Output the [x, y] coordinate of the center of the cell containing the given text.  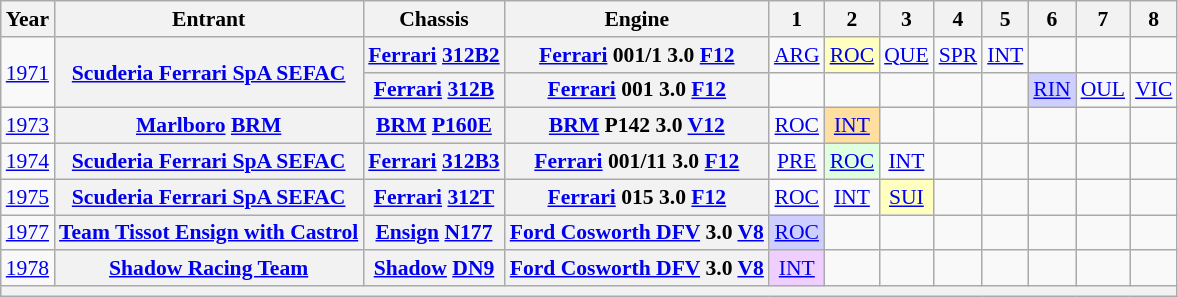
4 [958, 19]
Team Tissot Ensign with Castrol [208, 233]
1977 [28, 233]
1978 [28, 269]
1973 [28, 126]
PRE [797, 162]
Ensign N177 [434, 233]
BRM P160E [434, 126]
3 [906, 19]
OUL [1103, 90]
2 [852, 19]
1971 [28, 72]
Marlboro BRM [208, 126]
1974 [28, 162]
6 [1052, 19]
RIN [1052, 90]
Chassis [434, 19]
VIC [1154, 90]
Ferrari 312T [434, 197]
7 [1103, 19]
5 [1005, 19]
8 [1154, 19]
Engine [637, 19]
Ferrari 001/1 3.0 F12 [637, 55]
1 [797, 19]
BRM P142 3.0 V12 [637, 126]
SPR [958, 55]
Shadow DN9 [434, 269]
Ferrari 001/11 3.0 F12 [637, 162]
Shadow Racing Team [208, 269]
SUI [906, 197]
Ferrari 015 3.0 F12 [637, 197]
Ferrari 312B [434, 90]
Ferrari 312B2 [434, 55]
Ferrari 001 3.0 F12 [637, 90]
Ferrari 312B3 [434, 162]
Entrant [208, 19]
Year [28, 19]
QUE [906, 55]
1975 [28, 197]
ARG [797, 55]
